Search for the cell housing the specified text and yield its [X, Y] center coordinate. 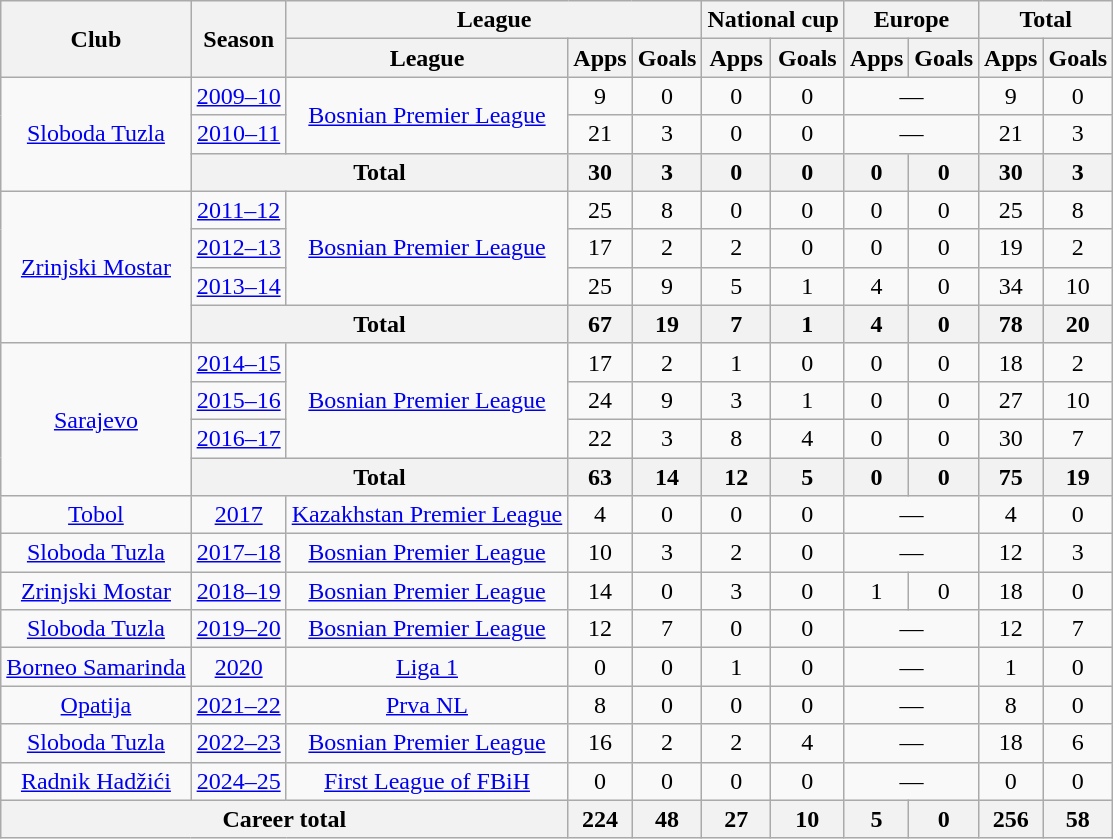
2012–13 [238, 248]
224 [600, 819]
National cup [773, 20]
16 [600, 743]
Club [96, 39]
2021–22 [238, 705]
67 [600, 324]
Tobol [96, 515]
2009–10 [238, 96]
2017–18 [238, 553]
6 [1078, 743]
First League of FBiH [427, 781]
2010–11 [238, 134]
Borneo Samarinda [96, 667]
2022–23 [238, 743]
48 [667, 819]
2013–14 [238, 286]
20 [1078, 324]
22 [600, 438]
2014–15 [238, 362]
78 [1011, 324]
Sarajevo [96, 419]
2016–17 [238, 438]
63 [600, 477]
2024–25 [238, 781]
58 [1078, 819]
2017 [238, 515]
2019–20 [238, 629]
2011–12 [238, 210]
Radnik Hadžići [96, 781]
Season [238, 39]
2015–16 [238, 400]
Opatija [96, 705]
2018–19 [238, 591]
256 [1011, 819]
75 [1011, 477]
Liga 1 [427, 667]
Career total [284, 819]
Prva NL [427, 705]
24 [600, 400]
2020 [238, 667]
34 [1011, 286]
Europe [911, 20]
Kazakhstan Premier League [427, 515]
